Return the (x, y) coordinate for the center point of the cell that contains the specified text.  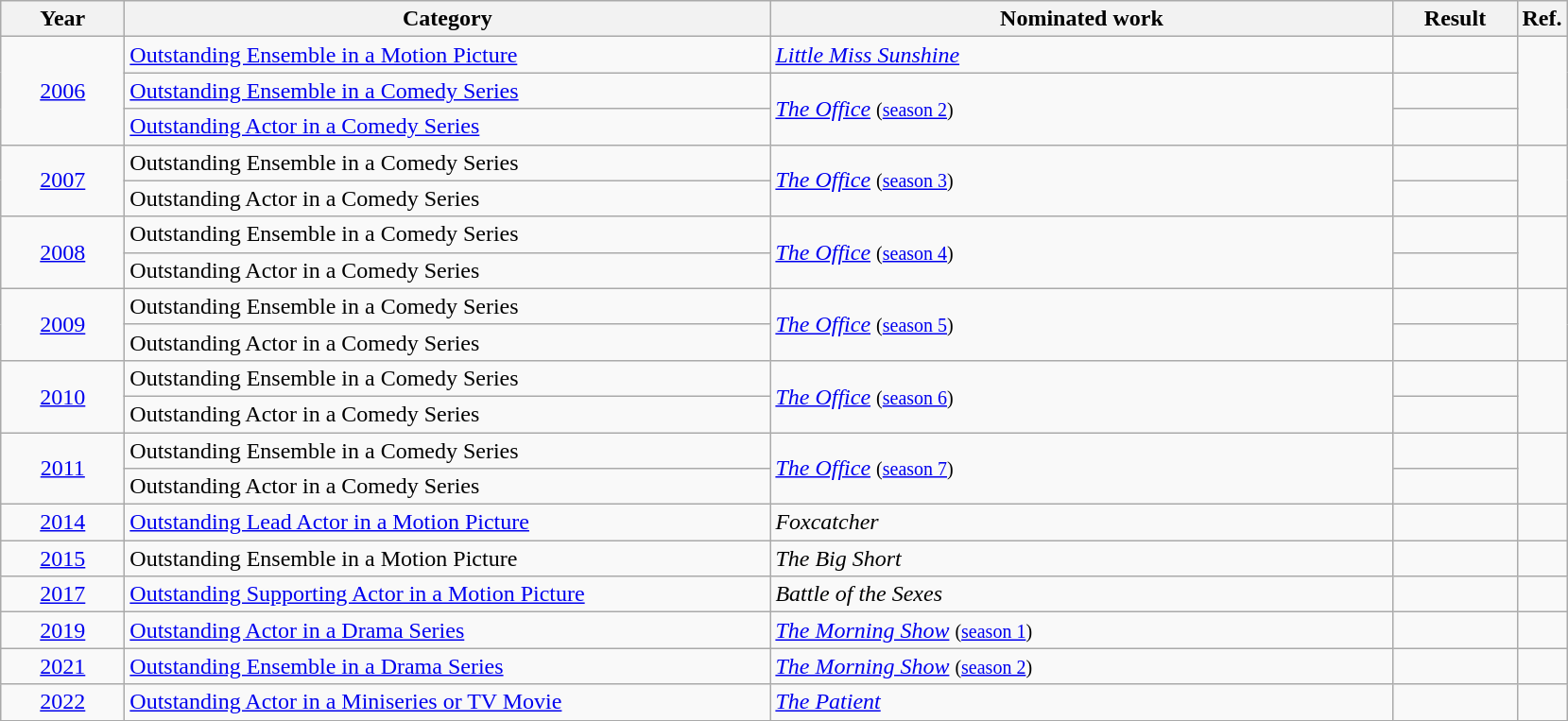
Outstanding Actor in a Drama Series (448, 630)
2014 (62, 523)
The Big Short (1081, 558)
2022 (62, 702)
2006 (62, 91)
The Office (season 6) (1081, 396)
2009 (62, 324)
2011 (62, 469)
The Office (season 7) (1081, 469)
2015 (62, 558)
Outstanding Lead Actor in a Motion Picture (448, 523)
Nominated work (1081, 19)
Battle of the Sexes (1081, 594)
Outstanding Supporting Actor in a Motion Picture (448, 594)
2017 (62, 594)
The Office (season 4) (1081, 252)
Result (1456, 19)
2008 (62, 252)
Year (62, 19)
The Office (season 5) (1081, 324)
Category (448, 19)
Outstanding Ensemble in a Drama Series (448, 666)
Ref. (1542, 19)
The Office (season 2) (1081, 109)
2019 (62, 630)
The Morning Show (season 2) (1081, 666)
Little Miss Sunshine (1081, 55)
The Morning Show (season 1) (1081, 630)
Foxcatcher (1081, 523)
The Patient (1081, 702)
The Office (season 3) (1081, 180)
2010 (62, 396)
2007 (62, 180)
2021 (62, 666)
Outstanding Actor in a Miniseries or TV Movie (448, 702)
